Search for the cell housing the specified text and yield its [X, Y] center coordinate. 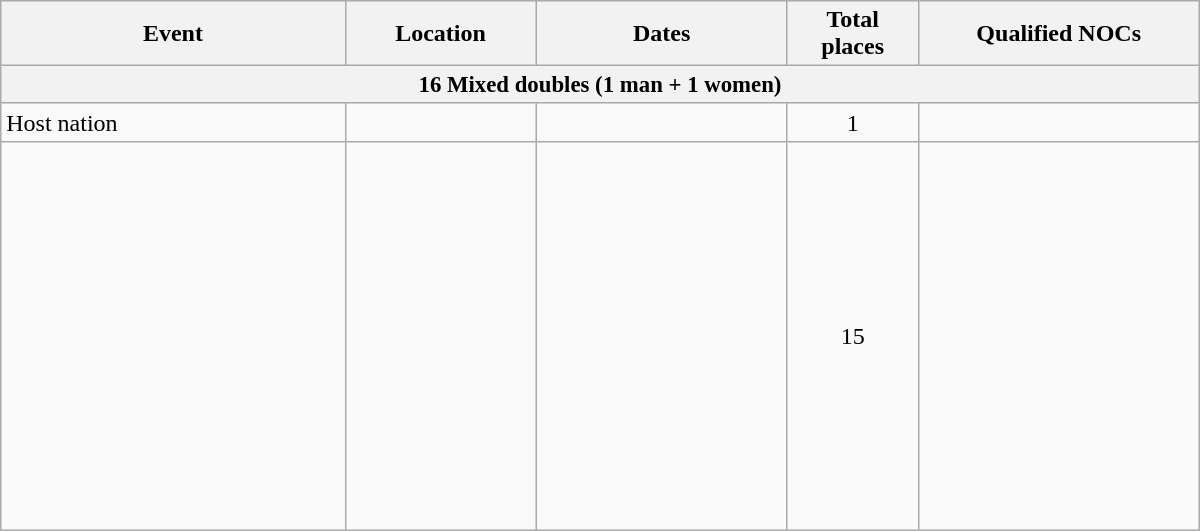
Event [173, 34]
Dates [662, 34]
15 [852, 336]
Location [440, 34]
16 Mixed doubles (1 man + 1 women) [600, 85]
Qualified NOCs [1058, 34]
Total places [852, 34]
1 [852, 122]
Host nation [173, 122]
